For the text-containing cell, return its midpoint in [x, y] coordinate format. 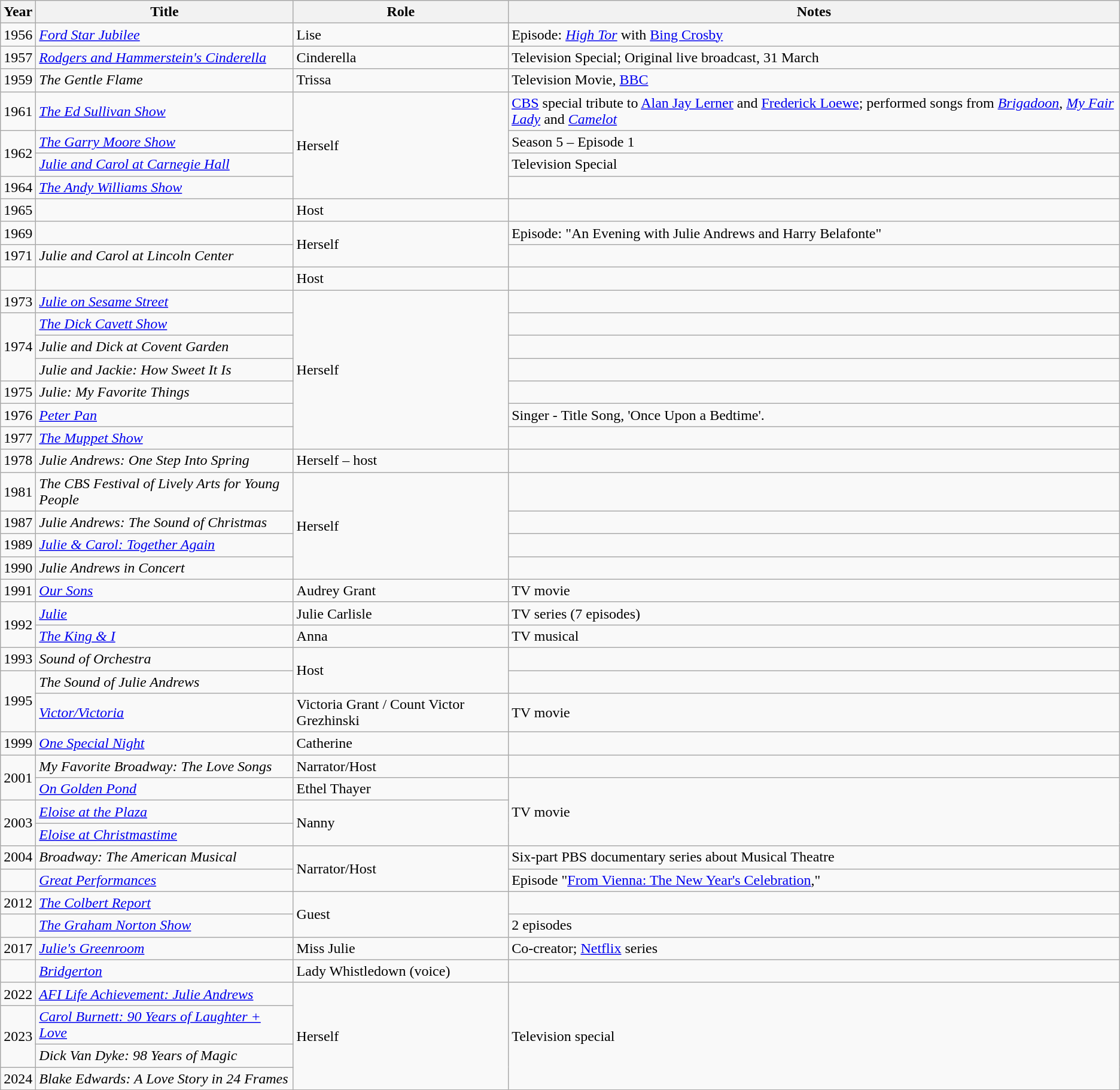
My Favorite Broadway: The Love Songs [165, 766]
The Garry Moore Show [165, 142]
Julie Andrews: One Step Into Spring [165, 461]
The Colbert Report [165, 903]
TV series (7 episodes) [814, 613]
1999 [18, 744]
Julie and Jackie: How Sweet It Is [165, 370]
Julie and Carol at Lincoln Center [165, 255]
2017 [18, 948]
Julie Andrews: The Sound of Christmas [165, 522]
1956 [18, 35]
1981 [18, 492]
1959 [18, 80]
The Graham Norton Show [165, 925]
Co-creator; Netflix series [814, 948]
Cinderella [401, 57]
The Sound of Julie Andrews [165, 681]
On Golden Pond [165, 789]
1978 [18, 461]
1961 [18, 111]
The King & I [165, 636]
The Gentle Flame [165, 80]
One Special Night [165, 744]
2022 [18, 994]
Lady Whistledown (voice) [401, 971]
Julie: My Favorite Things [165, 392]
Audrey Grant [401, 590]
Role [401, 12]
Title [165, 12]
1991 [18, 590]
1989 [18, 545]
Eloise at Christmastime [165, 835]
1987 [18, 522]
1962 [18, 153]
Julie's Greenroom [165, 948]
Guest [401, 914]
The Ed Sullivan Show [165, 111]
1992 [18, 625]
Television Special [814, 165]
Anna [401, 636]
Great Performances [165, 880]
The Dick Cavett Show [165, 324]
Broadway: The American Musical [165, 857]
Julie on Sesame Street [165, 301]
Dick Van Dyke: 98 Years of Magic [165, 1055]
Miss Julie [401, 948]
1977 [18, 438]
2004 [18, 857]
2 episodes [814, 925]
Season 5 – Episode 1 [814, 142]
Julie Carlisle [401, 613]
Julie and Dick at Covent Garden [165, 347]
2003 [18, 823]
Julie [165, 613]
Episode "From Vienna: The New Year's Celebration," [814, 880]
The Andy Williams Show [165, 187]
Our Sons [165, 590]
Julie & Carol: Together Again [165, 545]
Nanny [401, 823]
1969 [18, 233]
Bridgerton [165, 971]
Julie and Carol at Carnegie Hall [165, 165]
Television Special; Original live broadcast, 31 March [814, 57]
Herself – host [401, 461]
Sound of Orchestra [165, 659]
2012 [18, 903]
The Muppet Show [165, 438]
Carol Burnett: 90 Years of Laughter + Love [165, 1024]
Notes [814, 12]
Catherine [401, 744]
TV musical [814, 636]
Year [18, 12]
2001 [18, 778]
Episode: High Tor with Bing Crosby [814, 35]
Episode: "An Evening with Julie Andrews and Harry Belafonte" [814, 233]
Victoria Grant / Count Victor Grezhinski [401, 713]
1957 [18, 57]
CBS special tribute to Alan Jay Lerner and Frederick Loewe; performed songs from Brigadoon, My Fair Lady and Camelot [814, 111]
Eloise at the Plaza [165, 812]
AFI Life Achievement: Julie Andrews [165, 994]
Six-part PBS documentary series about Musical Theatre [814, 857]
1971 [18, 255]
Singer - Title Song, 'Once Upon a Bedtime'. [814, 415]
1964 [18, 187]
The CBS Festival of Lively Arts for Young People [165, 492]
Julie Andrews in Concert [165, 568]
1973 [18, 301]
1975 [18, 392]
2024 [18, 1079]
Rodgers and Hammerstein's Cinderella [165, 57]
Television Movie, BBC [814, 80]
Trissa [401, 80]
Victor/Victoria [165, 713]
Television special [814, 1036]
1995 [18, 701]
1990 [18, 568]
1976 [18, 415]
Ford Star Jubilee [165, 35]
Lise [401, 35]
1965 [18, 210]
Blake Edwards: A Love Story in 24 Frames [165, 1079]
1993 [18, 659]
2023 [18, 1036]
1974 [18, 347]
Ethel Thayer [401, 789]
Peter Pan [165, 415]
